Pinpoint the cell where the given text exists, returning its (X, Y) midpoint coordinate. 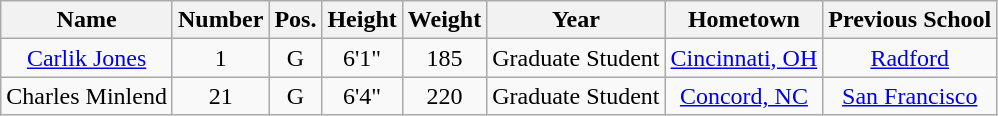
1 (220, 58)
Weight (444, 20)
21 (220, 96)
Previous School (910, 20)
Number (220, 20)
San Francisco (910, 96)
Hometown (744, 20)
Cincinnati, OH (744, 58)
Radford (910, 58)
Height (362, 20)
185 (444, 58)
6'4" (362, 96)
Pos. (296, 20)
Name (87, 20)
Carlik Jones (87, 58)
Concord, NC (744, 96)
Charles Minlend (87, 96)
6'1" (362, 58)
220 (444, 96)
Year (576, 20)
